Determine the [x, y] coordinate at the center of the cell enclosing the given text.  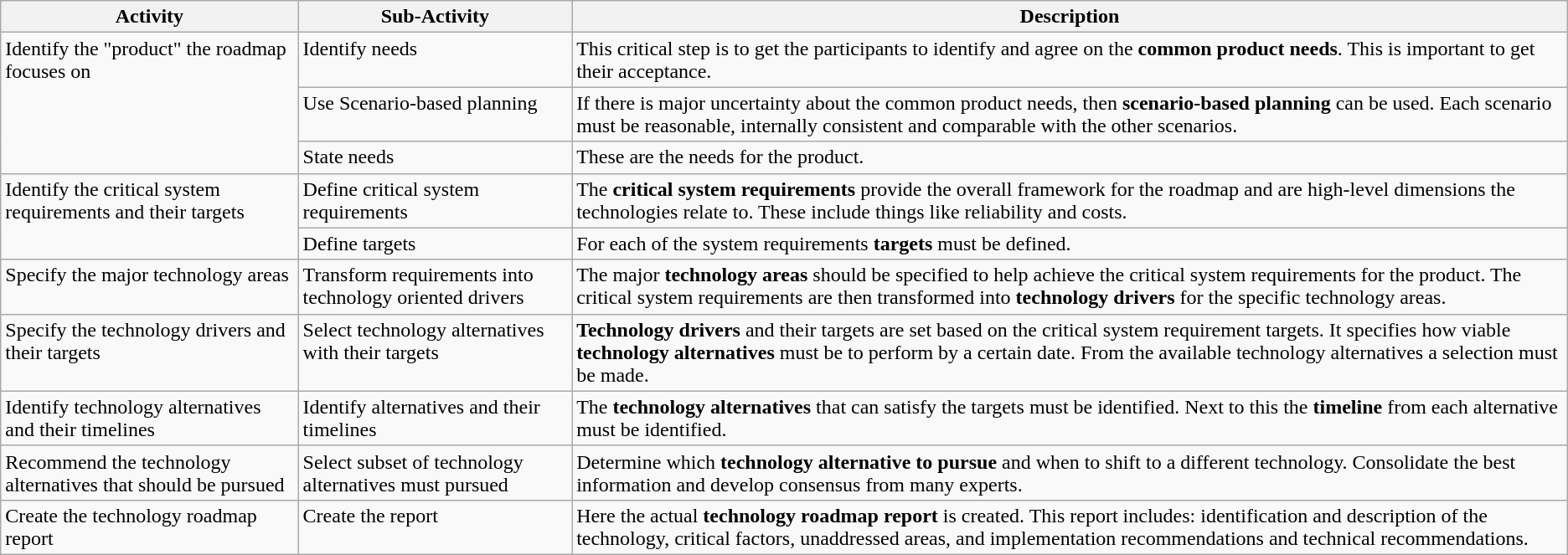
Identify technology alternatives and their timelines [149, 419]
The technology alternatives that can satisfy the targets must be identified. Next to this the timeline from each alternative must be identified. [1070, 419]
Identify needs [436, 60]
These are the needs for the product. [1070, 157]
Create the report [436, 527]
This critical step is to get the participants to identify and agree on the common product needs. This is important to get their acceptance. [1070, 60]
Recommend the technology alternatives that should be pursued [149, 472]
Select technology alternatives with their targets [436, 352]
Use Scenario-based planning [436, 114]
Specify the major technology areas [149, 286]
Description [1070, 17]
Identify the critical system requirements and their targets [149, 216]
Sub-Activity [436, 17]
Identify alternatives and their timelines [436, 419]
Identify the "product" the roadmap focuses on [149, 103]
Select subset of technology alternatives must pursued [436, 472]
Define targets [436, 244]
For each of the system requirements targets must be defined. [1070, 244]
Specify the technology drivers and their targets [149, 352]
Transform requirements into technology oriented drivers [436, 286]
State needs [436, 157]
Activity [149, 17]
Define critical system requirements [436, 201]
Create the technology roadmap report [149, 527]
